For the text-containing cell, return its midpoint in [x, y] coordinate format. 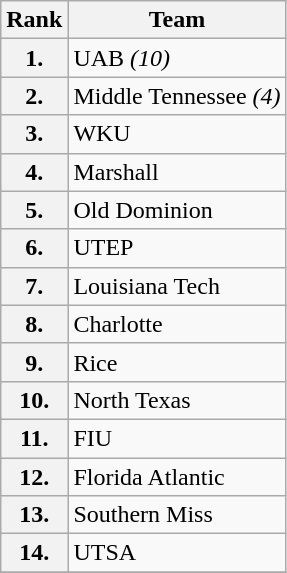
FIU [177, 438]
14. [34, 553]
11. [34, 438]
8. [34, 324]
North Texas [177, 400]
2. [34, 96]
Team [177, 20]
5. [34, 210]
UTSA [177, 553]
UTEP [177, 248]
1. [34, 58]
Charlotte [177, 324]
Florida Atlantic [177, 477]
Rice [177, 362]
Middle Tennessee (4) [177, 96]
Rank [34, 20]
10. [34, 400]
WKU [177, 134]
4. [34, 172]
7. [34, 286]
UAB (10) [177, 58]
9. [34, 362]
3. [34, 134]
6. [34, 248]
Marshall [177, 172]
Louisiana Tech [177, 286]
12. [34, 477]
Southern Miss [177, 515]
Old Dominion [177, 210]
13. [34, 515]
